Capture the cell that displays the provided text and extract its [x, y] central coordinate. 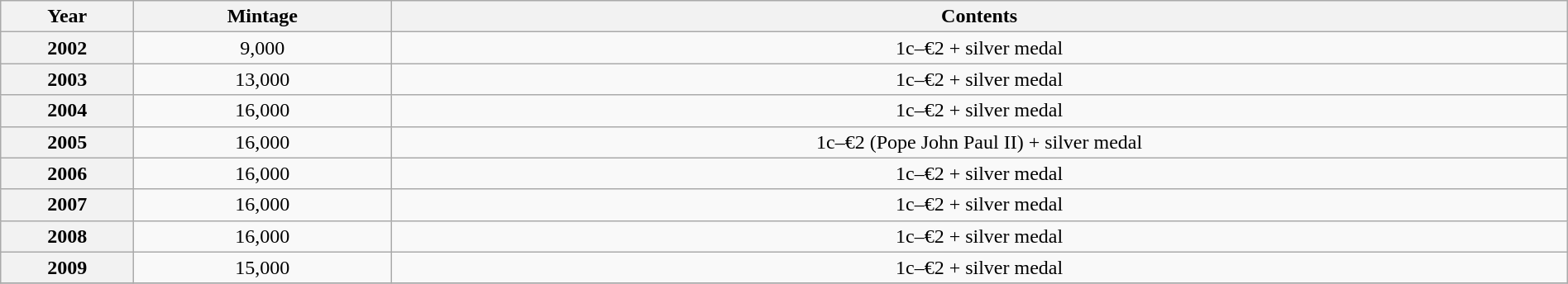
9,000 [263, 48]
13,000 [263, 79]
2003 [68, 79]
Contents [979, 17]
2002 [68, 48]
2004 [68, 111]
2009 [68, 267]
15,000 [263, 267]
2008 [68, 236]
Year [68, 17]
1c–€2 (Pope John Paul II) + silver medal [979, 142]
Mintage [263, 17]
2006 [68, 173]
2007 [68, 205]
2005 [68, 142]
